Scan for the cell matching the given text and deliver its (x, y) coordinate at center. 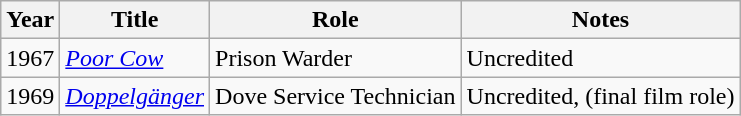
Role (336, 20)
Uncredited (600, 58)
Uncredited, (final film role) (600, 96)
Dove Service Technician (336, 96)
Poor Cow (135, 58)
1969 (30, 96)
Notes (600, 20)
Prison Warder (336, 58)
Year (30, 20)
Doppelgänger (135, 96)
Title (135, 20)
1967 (30, 58)
